From the cell containing the given text, extract its center point as (x, y) coordinate. 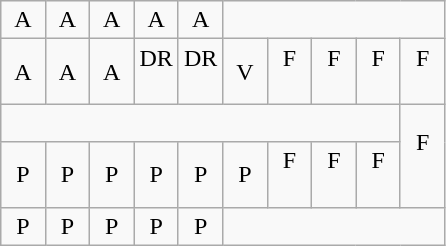
V (245, 72)
